Find where the given text appears and provide that cell's center as (X, Y) coordinate. 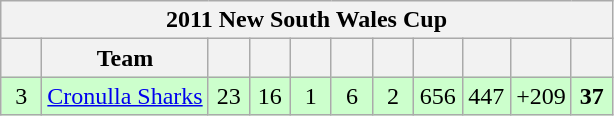
Cronulla Sharks (125, 96)
23 (228, 96)
2011 New South Wales Cup (307, 20)
37 (592, 96)
1 (310, 96)
Team (125, 58)
447 (486, 96)
3 (22, 96)
+209 (542, 96)
16 (270, 96)
2 (392, 96)
656 (438, 96)
6 (352, 96)
